Identify which cell holds the provided text, then report its (x, y) central coordinate. 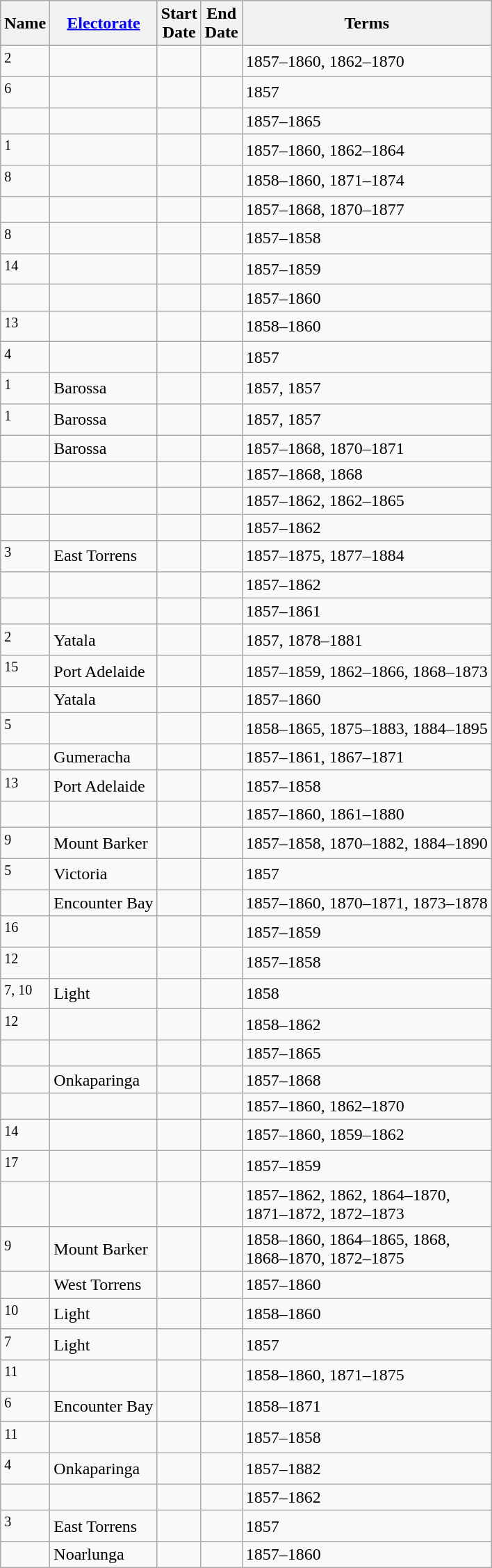
1857–1862, 1862–1865 (367, 501)
1858–1862 (367, 1024)
1857, 1878–1881 (367, 639)
1858–1871 (367, 1407)
1858–1865, 1875–1883, 1884–1895 (367, 728)
Noarlunga (104, 1555)
1857–1859, 1862–1866, 1868–1873 (367, 671)
1857–1868, 1870–1871 (367, 448)
Victoria (104, 874)
1857–1875, 1877–1884 (367, 556)
1857–1860, 1859–1862 (367, 1134)
1857–1868, 1868 (367, 475)
1857–1882 (367, 1469)
1858 (367, 994)
1857–1861 (367, 611)
1857–1858, 1870–1882, 1884–1890 (367, 844)
Electorate (104, 24)
EndDate (221, 24)
1857–1868 (367, 1079)
1858–1860, 1864–1865, 1868, 1868–1870, 1872–1875 (367, 1250)
1857–1862, 1862, 1864–1870, 1871–1872, 1872–1873 (367, 1204)
Terms (367, 24)
StartDate (179, 24)
16 (25, 931)
1857–1860, 1862–1864 (367, 150)
Gumeracha (104, 757)
7, 10 (25, 994)
10 (25, 1314)
1857–1868, 1870–1877 (367, 209)
1858–1860, 1871–1875 (367, 1376)
1858–1860, 1871–1874 (367, 181)
7 (25, 1344)
1857–1860, 1870–1871, 1873–1878 (367, 903)
West Torrens (104, 1285)
17 (25, 1166)
1857–1860, 1861–1880 (367, 815)
1857–1861, 1867–1871 (367, 757)
Name (25, 24)
15 (25, 671)
